Search for the cell housing the specified text and yield its [X, Y] center coordinate. 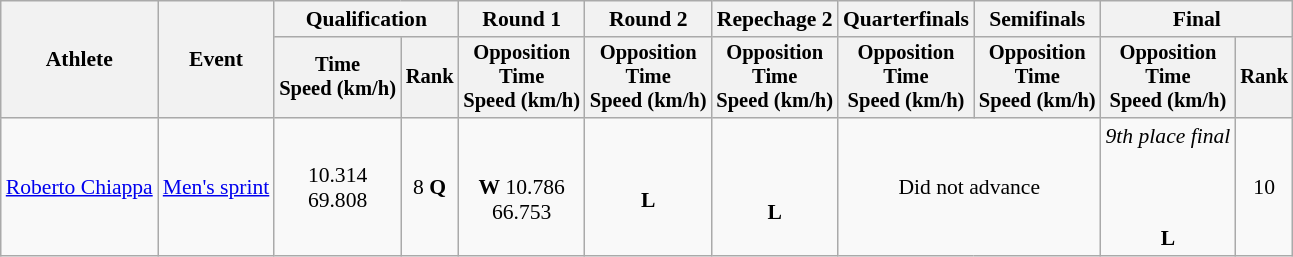
Athlete [80, 60]
Quarterfinals [906, 19]
Men's sprint [216, 187]
9th place finalL [1168, 187]
10.31469.808 [338, 187]
W 10.78666.753 [522, 187]
10 [1264, 187]
Round 2 [648, 19]
TimeSpeed (km/h) [338, 78]
Repechage 2 [774, 19]
Event [216, 60]
Did not advance [970, 187]
8 Q [430, 187]
Qualification [366, 19]
Semifinals [1038, 19]
Final [1197, 19]
Roberto Chiappa [80, 187]
Round 1 [522, 19]
